Return (x, y) of the center of cell containing provided text 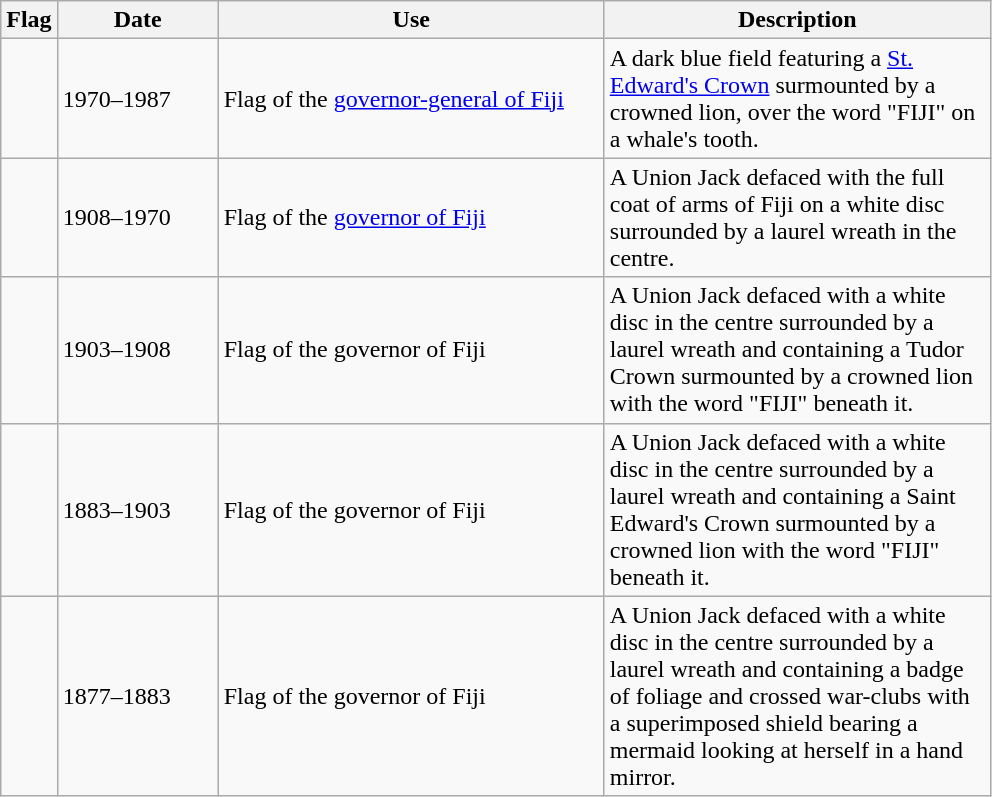
Description (797, 20)
1908–1970 (138, 218)
1903–1908 (138, 350)
1970–1987 (138, 98)
Flag (29, 20)
Use (411, 20)
A dark blue field featuring a St. Edward's Crown surmounted by a crowned lion, over the word "FIJI" on a whale's tooth. (797, 98)
Date (138, 20)
1877–1883 (138, 696)
1883–1903 (138, 510)
Flag of the governor-general of Fiji (411, 98)
A Union Jack defaced with the full coat of arms of Fiji on a white disc surrounded by a laurel wreath in the centre. (797, 218)
